Scan for the cell matching the given text and deliver its [X, Y] coordinate at center. 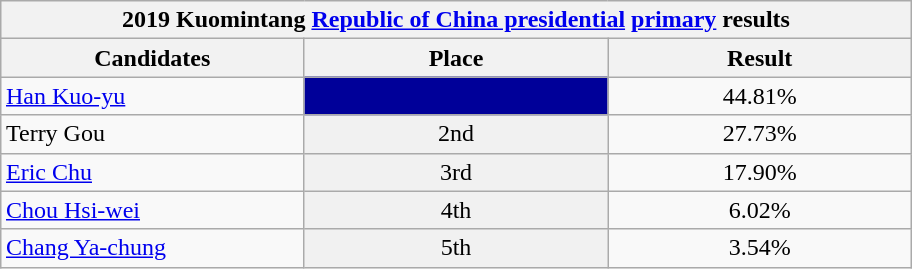
Chou Hsi-wei [152, 210]
Place [456, 58]
4th [456, 210]
2nd [456, 134]
27.73% [760, 134]
17.90% [760, 172]
3rd [456, 172]
Chang Ya-chung [152, 248]
3.54% [760, 248]
Han Kuo-yu [152, 96]
Candidates [152, 58]
2019 Kuomintang Republic of China presidential primary results [456, 20]
44.81% [760, 96]
Eric Chu [152, 172]
5th [456, 248]
Result [760, 58]
6.02% [760, 210]
Terry Gou [152, 134]
